Extract the [x, y] coordinate from the center of the cell holding the provided text.  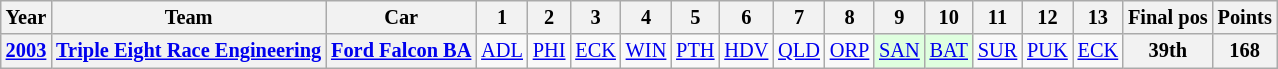
SAN [899, 51]
BAT [949, 51]
1 [502, 17]
Final pos [1168, 17]
HDV [746, 51]
2 [550, 17]
Car [401, 17]
ADL [502, 51]
PHI [550, 51]
12 [1047, 17]
9 [899, 17]
11 [998, 17]
PTH [695, 51]
168 [1245, 51]
39th [1168, 51]
5 [695, 17]
3 [595, 17]
SUR [998, 51]
QLD [799, 51]
Team [188, 17]
Points [1245, 17]
2003 [26, 51]
Triple Eight Race Engineering [188, 51]
8 [850, 17]
6 [746, 17]
13 [1098, 17]
10 [949, 17]
4 [646, 17]
7 [799, 17]
ORP [850, 51]
Ford Falcon BA [401, 51]
PUK [1047, 51]
Year [26, 17]
WIN [646, 51]
